Identify which cell holds the provided text, then report its (X, Y) central coordinate. 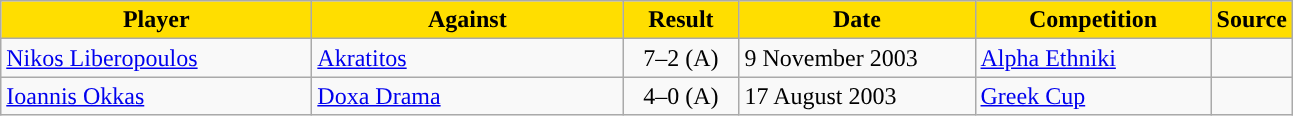
7–2 (A) (681, 58)
Akratitos (468, 58)
17 August 2003 (857, 96)
Competition (1093, 20)
4–0 (A) (681, 96)
Player (156, 20)
Nikos Liberopoulos (156, 58)
Doxa Drama (468, 96)
Against (468, 20)
Date (857, 20)
Greek Cup (1093, 96)
Result (681, 20)
Source (1252, 20)
Alpha Ethniki (1093, 58)
9 November 2003 (857, 58)
Ioannis Okkas (156, 96)
